Extract the (x, y) coordinate from the center of the cell holding the provided text.  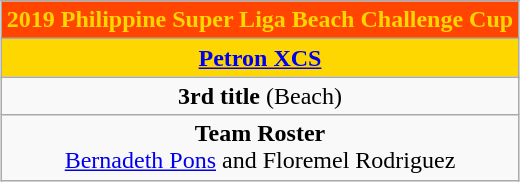
3rd title (Beach) (260, 96)
Team RosterBernadeth Pons and Floremel Rodriguez (260, 148)
Petron XCS (260, 58)
2019 Philippine Super Liga Beach Challenge Cup (260, 20)
